Determine the (X, Y) coordinate at the center of the cell enclosing the given text.  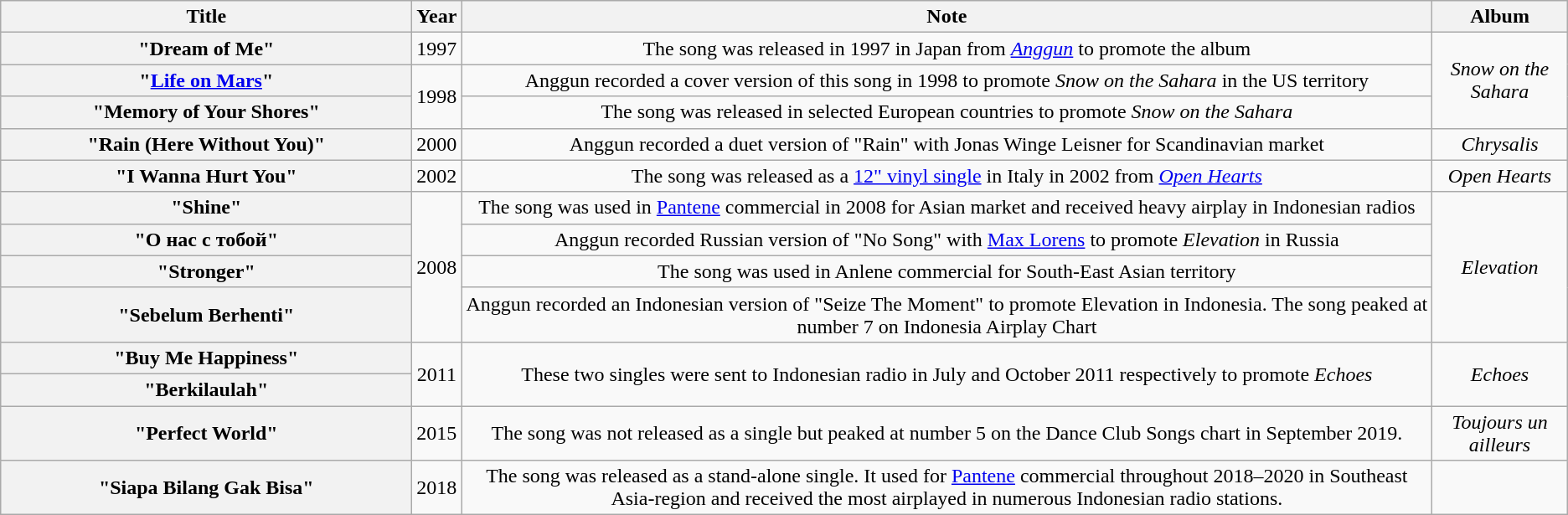
Note (946, 17)
"Buy Me Happiness" (206, 358)
The song was used in Pantene commercial in 2008 for Asian market and received heavy airplay in Indonesian radios (946, 208)
"Berkilaulah" (206, 389)
The song was released as a 12" vinyl single in Italy in 2002 from Open Hearts (946, 176)
"Rain (Here Without You)" (206, 144)
Elevation (1499, 266)
"Dream of Me" (206, 49)
Anggun recorded Russian version of "No Song" with Max Lorens to promote Elevation in Russia (946, 239)
2011 (437, 373)
1998 (437, 96)
Echoes (1499, 373)
"I Wanna Hurt You" (206, 176)
"Stronger" (206, 271)
2018 (437, 487)
"Shine" (206, 208)
Open Hearts (1499, 176)
"Perfect World" (206, 432)
Chrysalis (1499, 144)
"Siapa Bilang Gak Bisa" (206, 487)
2015 (437, 432)
2002 (437, 176)
Toujours un ailleurs (1499, 432)
The song was used in Anlene commercial for South-East Asian territory (946, 271)
Title (206, 17)
2008 (437, 266)
Year (437, 17)
These two singles were sent to Indonesian radio in July and October 2011 respectively to promote Echoes (946, 373)
Anggun recorded an Indonesian version of "Seize The Moment" to promote Elevation in Indonesia. The song peaked at number 7 on Indonesia Airplay Chart (946, 315)
Snow on the Sahara (1499, 80)
"Sebelum Berhenti" (206, 315)
Anggun recorded a cover version of this song in 1998 to promote Snow on the Sahara in the US territory (946, 80)
Album (1499, 17)
The song was not released as a single but peaked at number 5 on the Dance Club Songs chart in September 2019. (946, 432)
The song was released in 1997 in Japan from Anggun to promote the album (946, 49)
Anggun recorded a duet version of "Rain" with Jonas Winge Leisner for Scandinavian market (946, 144)
"О нас с тобой" (206, 239)
"Life on Mars" (206, 80)
1997 (437, 49)
2000 (437, 144)
"Memory of Your Shores" (206, 112)
The song was released in selected European countries to promote Snow on the Sahara (946, 112)
